Scan for the cell matching the given text and deliver its [x, y] coordinate at center. 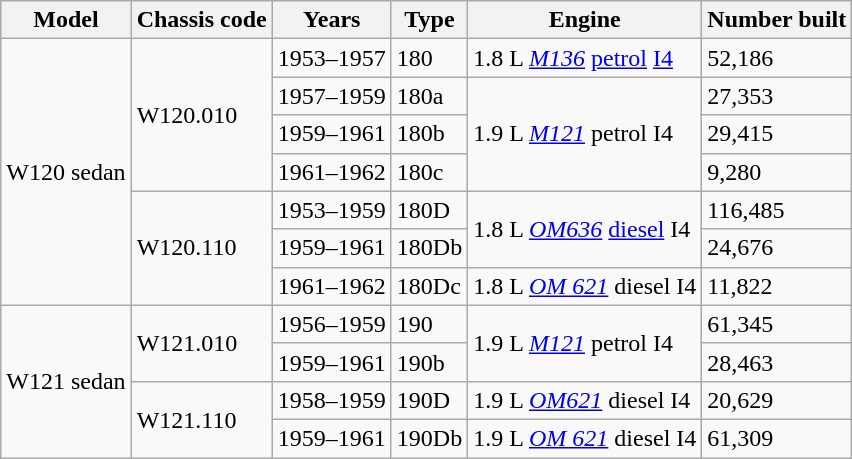
11,822 [777, 286]
1953–1957 [332, 58]
61,309 [777, 438]
1.9 L OM621 diesel I4 [585, 400]
Model [66, 20]
116,485 [777, 210]
28,463 [777, 362]
Years [332, 20]
1958–1959 [332, 400]
190 [429, 324]
180D [429, 210]
1.8 L M136 petrol I4 [585, 58]
180 [429, 58]
Number built [777, 20]
1956–1959 [332, 324]
1953–1959 [332, 210]
W121 sedan [66, 381]
W120.010 [202, 115]
Engine [585, 20]
W120.110 [202, 248]
9,280 [777, 172]
W121.110 [202, 419]
29,415 [777, 134]
20,629 [777, 400]
52,186 [777, 58]
1.8 L OM636 diesel I4 [585, 229]
1.8 L OM 621 diesel I4 [585, 286]
180c [429, 172]
W121.010 [202, 343]
61,345 [777, 324]
1.9 L OM 621 diesel I4 [585, 438]
190D [429, 400]
180Dc [429, 286]
190Db [429, 438]
27,353 [777, 96]
190b [429, 362]
Chassis code [202, 20]
24,676 [777, 248]
1957–1959 [332, 96]
Type [429, 20]
W120 sedan [66, 172]
180a [429, 96]
180b [429, 134]
180Db [429, 248]
